Pinpoint the cell where the given text exists, returning its [X, Y] midpoint coordinate. 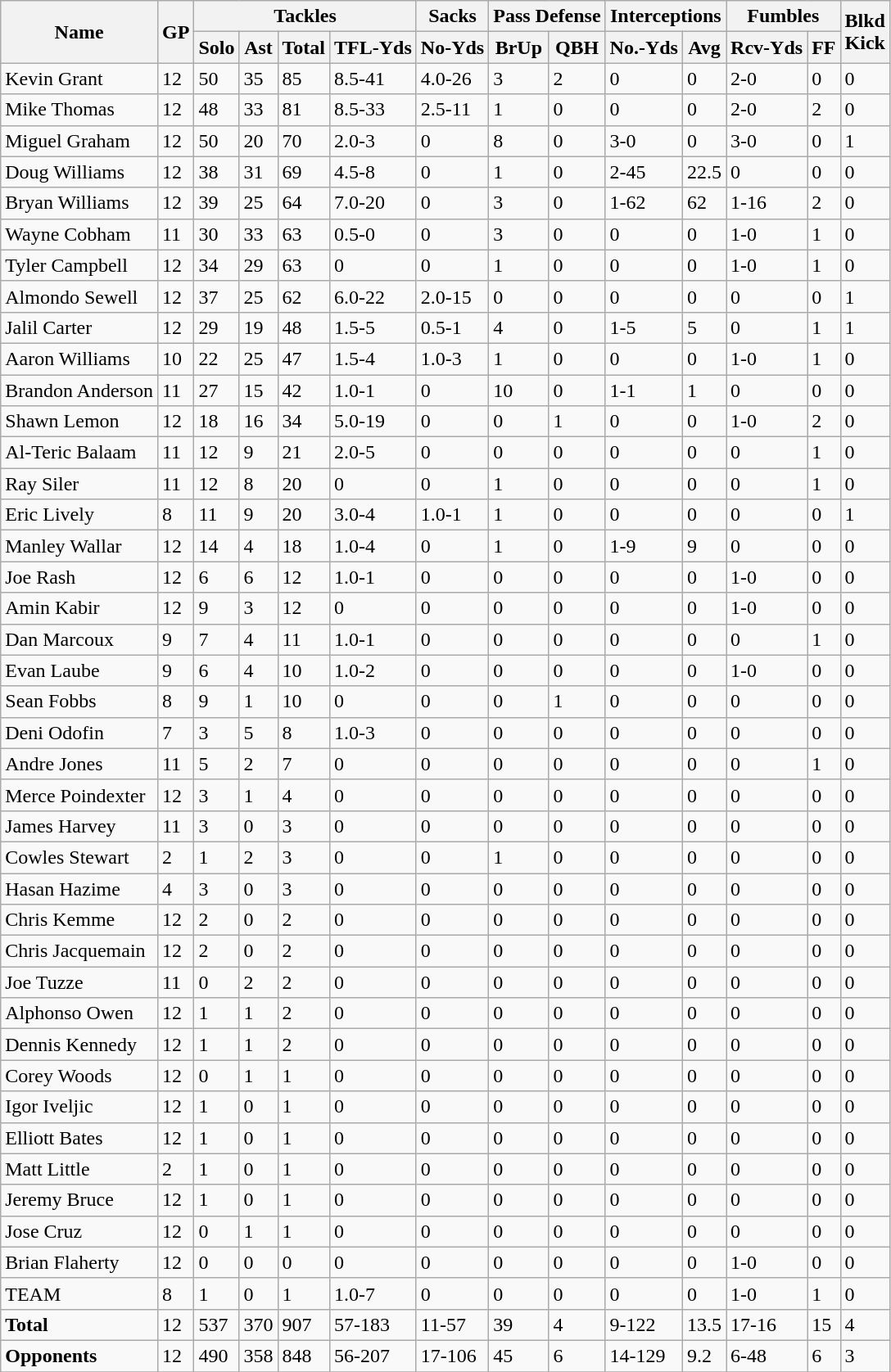
1.0-2 [373, 670]
64 [304, 203]
BrUp [519, 47]
5.0-19 [373, 422]
8.5-33 [373, 110]
Almondo Sewell [79, 296]
Joe Tuzze [79, 982]
47 [304, 359]
BlkdKick [865, 32]
Corey Woods [79, 1076]
35 [259, 79]
45 [519, 1356]
30 [216, 234]
Manley Wallar [79, 546]
Miguel Graham [79, 141]
TFL-Yds [373, 47]
1.5-5 [373, 327]
6.0-22 [373, 296]
42 [304, 390]
69 [304, 172]
Evan Laube [79, 670]
Jalil Carter [79, 327]
1.0-4 [373, 546]
37 [216, 296]
Avg [704, 47]
Eric Lively [79, 515]
70 [304, 141]
Tackles [305, 16]
0.5-1 [452, 327]
Cowles Stewart [79, 857]
2.0-15 [452, 296]
16 [259, 422]
4.5-8 [373, 172]
31 [259, 172]
Jose Cruz [79, 1231]
358 [259, 1356]
Sean Fobbs [79, 702]
22 [216, 359]
490 [216, 1356]
14-129 [644, 1356]
7.0-20 [373, 203]
Chris Jacquemain [79, 951]
1-5 [644, 327]
14 [216, 546]
19 [259, 327]
1-1 [644, 390]
9.2 [704, 1356]
Aaron Williams [79, 359]
8.5-41 [373, 79]
537 [216, 1325]
9-122 [644, 1325]
1-16 [767, 203]
Opponents [79, 1356]
2.0-5 [373, 453]
Hasan Hazime [79, 888]
13.5 [704, 1325]
Sacks [452, 16]
Alphonso Owen [79, 1013]
38 [216, 172]
Brandon Anderson [79, 390]
Name [79, 32]
17-106 [452, 1356]
27 [216, 390]
848 [304, 1356]
1-62 [644, 203]
2-45 [644, 172]
370 [259, 1325]
Andre Jones [79, 764]
No-Yds [452, 47]
21 [304, 453]
Jeremy Bruce [79, 1200]
1-9 [644, 546]
Elliott Bates [79, 1138]
1.0-7 [373, 1293]
Ast [259, 47]
Igor Iveljic [79, 1107]
Fumbles [783, 16]
Brian Flaherty [79, 1262]
3.0-4 [373, 515]
Ray Siler [79, 484]
Interceptions [665, 16]
Amin Kabir [79, 608]
4.0-26 [452, 79]
Pass Defense [547, 16]
Dan Marcoux [79, 639]
FF [824, 47]
QBH [577, 47]
Wayne Cobham [79, 234]
Joe Rash [79, 577]
11-57 [452, 1325]
56-207 [373, 1356]
Rcv-Yds [767, 47]
Chris Kemme [79, 920]
2.0-3 [373, 141]
Merce Poindexter [79, 795]
Solo [216, 47]
22.5 [704, 172]
0.5-0 [373, 234]
Bryan Williams [79, 203]
Dennis Kennedy [79, 1045]
No.-Yds [644, 47]
TEAM [79, 1293]
1.5-4 [373, 359]
2.5-11 [452, 110]
81 [304, 110]
Kevin Grant [79, 79]
Doug Williams [79, 172]
Al-Teric Balaam [79, 453]
85 [304, 79]
Tyler Campbell [79, 265]
6-48 [767, 1356]
GP [175, 32]
Mike Thomas [79, 110]
907 [304, 1325]
James Harvey [79, 826]
Deni Odofin [79, 733]
57-183 [373, 1325]
Matt Little [79, 1169]
Shawn Lemon [79, 422]
17-16 [767, 1325]
